Locate the cell with the specified text and output its (x, y) center coordinate. 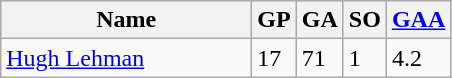
GP (274, 20)
17 (274, 58)
SO (364, 20)
1 (364, 58)
GA (320, 20)
71 (320, 58)
Name (126, 20)
4.2 (418, 58)
Hugh Lehman (126, 58)
GAA (418, 20)
